Search for the cell housing the specified text and yield its (X, Y) center coordinate. 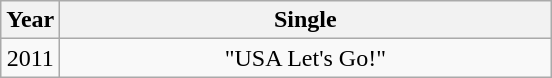
2011 (30, 58)
Year (30, 20)
Single (306, 20)
"USA Let's Go!" (306, 58)
